Return the (X, Y) coordinate for the center point of the cell that contains the specified text.  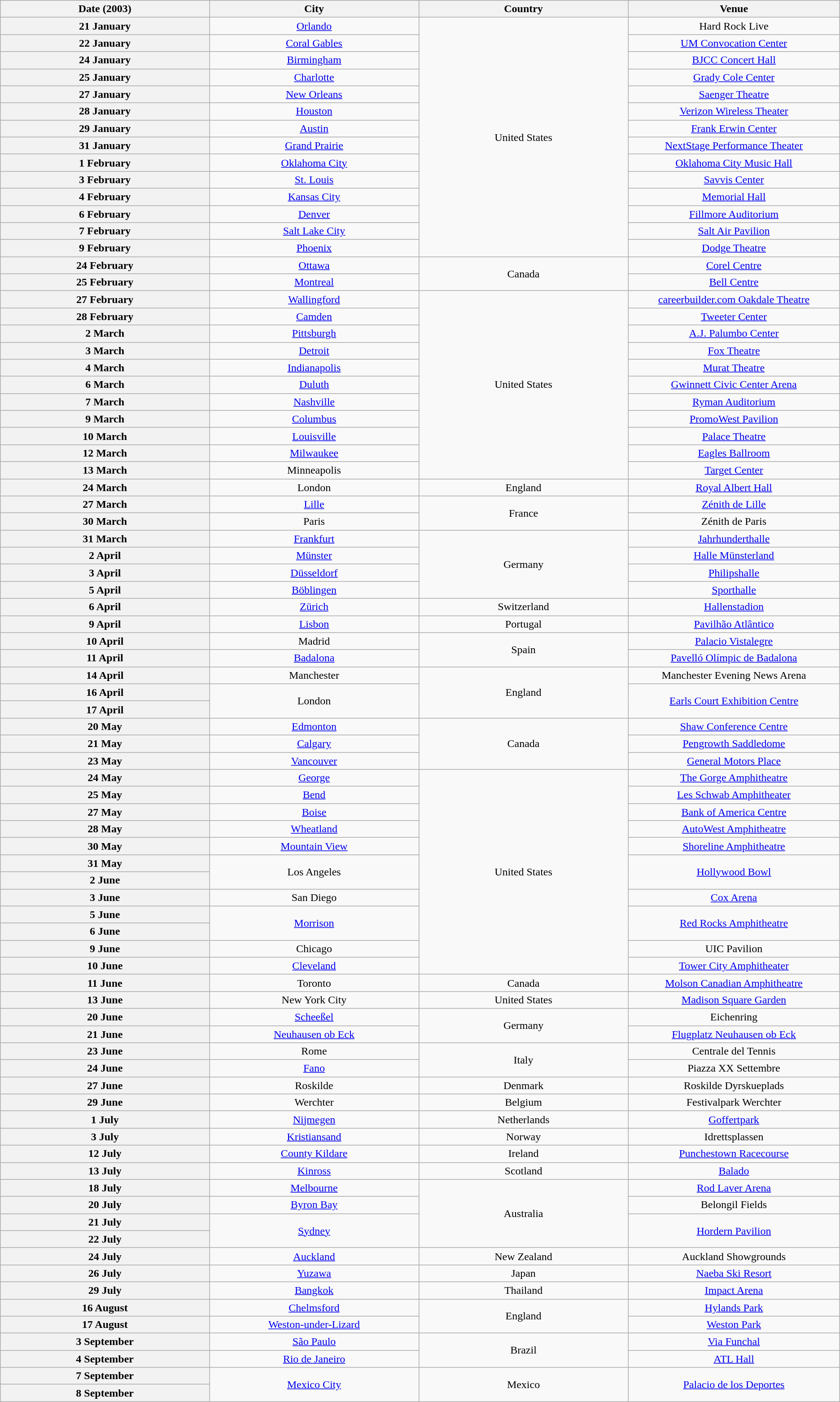
Vancouver (314, 761)
Italy (523, 1060)
Auckland (314, 1256)
29 July (105, 1290)
Minneapolis (314, 470)
Centrale del Tennis (734, 1051)
10 March (105, 436)
Weston Park (734, 1325)
Louisville (314, 436)
A.J. Palumbo Center (734, 334)
Zénith de Lille (734, 505)
City (314, 9)
22 January (105, 43)
Wallingford (314, 299)
Auckland Showgrounds (734, 1256)
8 September (105, 1393)
Japan (523, 1273)
Austin (314, 128)
24 July (105, 1256)
County Kildare (314, 1154)
Pavilhão Atlântico (734, 624)
Chicago (314, 949)
Bangkok (314, 1290)
Neuhausen ob Eck (314, 1034)
Saenger Theatre (734, 94)
Pittsburgh (314, 334)
Columbus (314, 419)
Palacio Vistalegre (734, 641)
10 June (105, 966)
Nijmegen (314, 1120)
Memorial Hall (734, 197)
27 February (105, 299)
France (523, 513)
Frank Erwin Center (734, 128)
Madrid (314, 641)
Calgary (314, 743)
Milwaukee (314, 453)
Pavelló Olímpic de Badalona (734, 658)
Country (523, 9)
Molson Canadian Amphitheatre (734, 983)
Zénith de Paris (734, 522)
Hollywood Bowl (734, 872)
1 July (105, 1120)
UIC Pavilion (734, 949)
Jahrhunderthalle (734, 539)
6 June (105, 932)
3 July (105, 1137)
Roskilde (314, 1086)
BJCC Concert Hall (734, 60)
Cleveland (314, 966)
25 February (105, 282)
29 January (105, 128)
11 June (105, 983)
Palace Theatre (734, 436)
Weston-under-Lizard (314, 1325)
Netherlands (523, 1120)
Punchestown Racecourse (734, 1154)
Oklahoma City Music Hall (734, 163)
3 June (105, 897)
Toronto (314, 983)
4 February (105, 197)
George (314, 778)
St. Louis (314, 180)
22 July (105, 1239)
Fano (314, 1068)
Tweeter Center (734, 316)
Münster (314, 556)
Orlando (314, 26)
6 March (105, 385)
Thailand (523, 1290)
Date (2003) (105, 9)
Chelmsford (314, 1308)
24 June (105, 1068)
Melbourne (314, 1188)
Kansas City (314, 197)
Montreal (314, 282)
Mountain View (314, 846)
Eichenring (734, 1017)
Bend (314, 795)
Düsseldorf (314, 573)
Lille (314, 505)
Hylands Park (734, 1308)
9 March (105, 419)
Norway (523, 1137)
Switzerland (523, 607)
Rome (314, 1051)
Halle Münsterland (734, 556)
31 May (105, 863)
Sporthalle (734, 590)
Flugplatz Neuhausen ob Eck (734, 1034)
7 February (105, 231)
Paris (314, 522)
27 March (105, 505)
Scheeßel (314, 1017)
16 August (105, 1308)
Birmingham (314, 60)
Festivalpark Werchter (734, 1103)
Royal Albert Hall (734, 487)
The Gorge Amphitheatre (734, 778)
27 June (105, 1086)
Cox Arena (734, 897)
Murat Theatre (734, 368)
Fillmore Auditorium (734, 214)
21 July (105, 1222)
Manchester (314, 675)
Charlotte (314, 77)
7 September (105, 1376)
24 March (105, 487)
Camden (314, 316)
Philipshalle (734, 573)
PromoWest Pavilion (734, 419)
24 January (105, 60)
Yuzawa (314, 1273)
26 July (105, 1273)
20 June (105, 1017)
Los Angeles (314, 872)
Roskilde Dyrskueplads (734, 1086)
Eagles Ballroom (734, 453)
Goffertpark (734, 1120)
4 September (105, 1359)
Palacio de los Deportes (734, 1384)
Bank of America Centre (734, 812)
9 April (105, 624)
Sydney (314, 1231)
28 January (105, 111)
30 March (105, 522)
Manchester Evening News Arena (734, 675)
Ireland (523, 1154)
29 June (105, 1103)
10 April (105, 641)
2 June (105, 880)
3 April (105, 573)
Tower City Amphitheater (734, 966)
2 March (105, 334)
Portugal (523, 624)
Madison Square Garden (734, 1000)
Denmark (523, 1086)
Balado (734, 1171)
Savvis Center (734, 180)
6 April (105, 607)
AutoWest Amphitheatre (734, 829)
Lisbon (314, 624)
Belongil Fields (734, 1205)
Piazza XX Settembre (734, 1068)
Coral Gables (314, 43)
Edmonton (314, 726)
Frankfurt (314, 539)
31 March (105, 539)
Impact Arena (734, 1290)
São Paulo (314, 1342)
Scotland (523, 1171)
Wheatland (314, 829)
27 May (105, 812)
Kristiansand (314, 1137)
Les Schwab Amphitheater (734, 795)
Fox Theatre (734, 351)
Salt Air Pavilion (734, 231)
25 January (105, 77)
2 April (105, 556)
30 May (105, 846)
28 February (105, 316)
17 August (105, 1325)
3 September (105, 1342)
24 February (105, 265)
Spain (523, 650)
Corel Centre (734, 265)
4 March (105, 368)
27 January (105, 94)
Grady Cole Center (734, 77)
3 March (105, 351)
Hard Rock Live (734, 26)
Kinross (314, 1171)
New York City (314, 1000)
21 June (105, 1034)
21 May (105, 743)
9 February (105, 248)
Gwinnett Civic Center Arena (734, 385)
Boise (314, 812)
Idrettsplassen (734, 1137)
18 July (105, 1188)
20 July (105, 1205)
Verizon Wireless Theater (734, 111)
Shaw Conference Centre (734, 726)
16 April (105, 692)
Ryman Auditorium (734, 402)
28 May (105, 829)
31 January (105, 145)
ATL Hall (734, 1359)
14 April (105, 675)
Australia (523, 1213)
New Orleans (314, 94)
UM Convocation Center (734, 43)
Target Center (734, 470)
New Zealand (523, 1256)
24 May (105, 778)
Salt Lake City (314, 231)
Byron Bay (314, 1205)
Brazil (523, 1350)
5 June (105, 914)
Houston (314, 111)
Belgium (523, 1103)
Phoenix (314, 248)
Venue (734, 9)
Böblingen (314, 590)
Detroit (314, 351)
Dodge Theatre (734, 248)
Pengrowth Saddledome (734, 743)
San Diego (314, 897)
Duluth (314, 385)
5 April (105, 590)
23 May (105, 761)
General Motors Place (734, 761)
Badalona (314, 658)
Via Funchal (734, 1342)
Hordern Pavilion (734, 1231)
23 June (105, 1051)
Rio de Janeiro (314, 1359)
Ottawa (314, 265)
NextStage Performance Theater (734, 145)
Denver (314, 214)
Indianapolis (314, 368)
Mexico (523, 1384)
Red Rocks Amphitheatre (734, 923)
Bell Centre (734, 282)
Zürich (314, 607)
Naeba Ski Resort (734, 1273)
17 April (105, 709)
20 May (105, 726)
Rod Laver Arena (734, 1188)
11 April (105, 658)
Shoreline Amphitheatre (734, 846)
Mexico City (314, 1384)
13 June (105, 1000)
9 June (105, 949)
12 March (105, 453)
7 March (105, 402)
Earls Court Exhibition Centre (734, 701)
6 February (105, 214)
careerbuilder.com Oakdale Theatre (734, 299)
21 January (105, 26)
Morrison (314, 923)
Hallenstadion (734, 607)
Oklahoma City (314, 163)
1 February (105, 163)
12 July (105, 1154)
Werchter (314, 1103)
13 July (105, 1171)
25 May (105, 795)
3 February (105, 180)
Nashville (314, 402)
13 March (105, 470)
Grand Prairie (314, 145)
